Search for the cell housing the specified text and yield its (x, y) center coordinate. 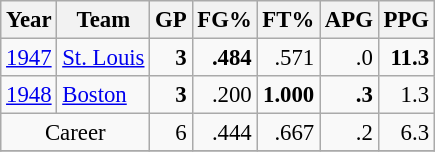
FG% (224, 20)
.0 (350, 58)
PPG (406, 20)
1947 (29, 58)
GP (171, 20)
.2 (350, 133)
.571 (288, 58)
Boston (104, 95)
1.000 (288, 95)
APG (350, 20)
.444 (224, 133)
6.3 (406, 133)
FT% (288, 20)
.667 (288, 133)
.3 (350, 95)
St. Louis (104, 58)
1948 (29, 95)
1.3 (406, 95)
Career (76, 133)
Team (104, 20)
.200 (224, 95)
6 (171, 133)
Year (29, 20)
11.3 (406, 58)
.484 (224, 58)
